Locate the cell with the specified text and output its [X, Y] center coordinate. 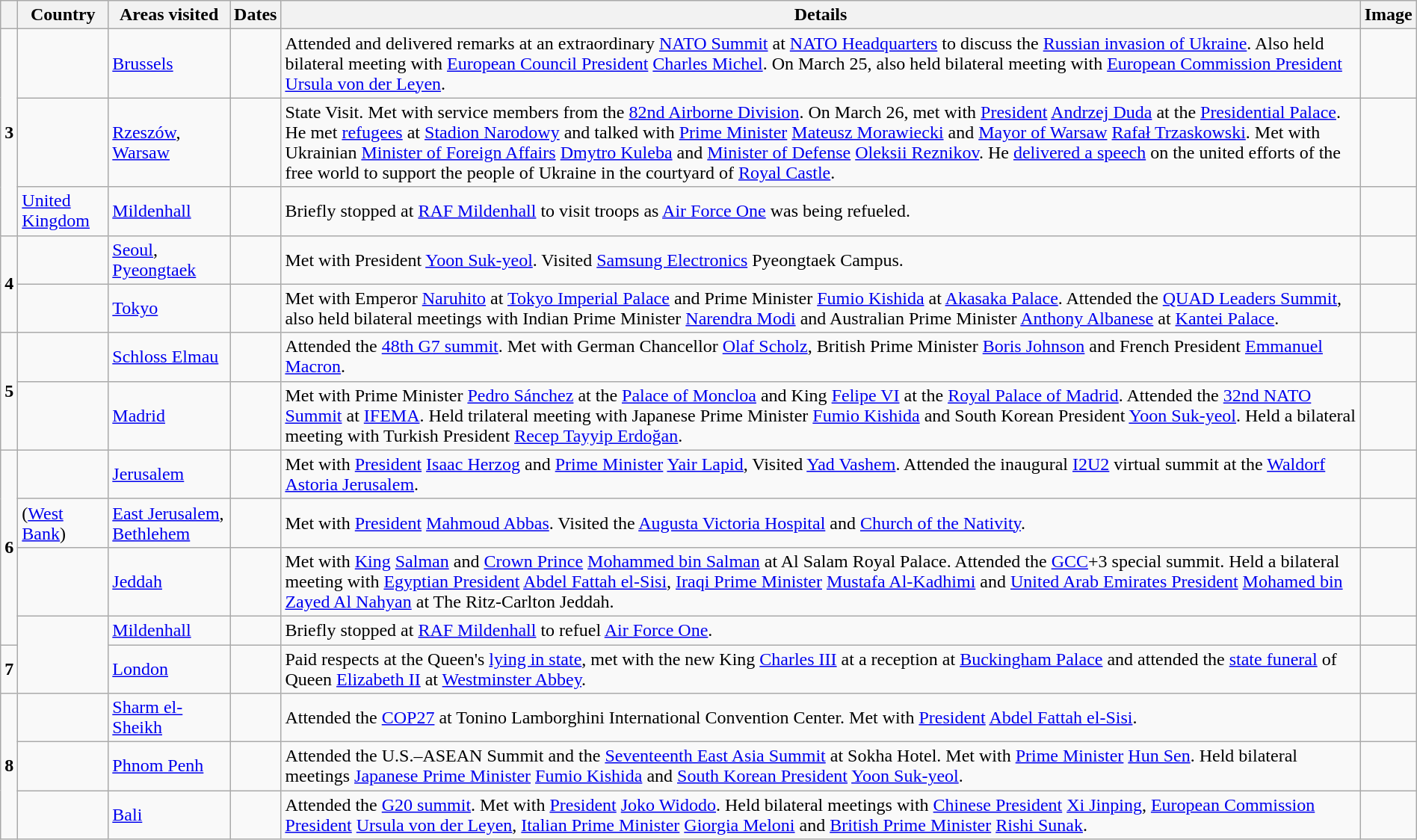
Brussels [169, 64]
(West Bank) [63, 523]
Seoul, Pyeongtaek [169, 260]
7 [9, 668]
Bali [169, 815]
Briefly stopped at RAF Mildenhall to refuel Air Force One. [821, 630]
Schloss Elmau [169, 357]
Dates [256, 15]
United Kingdom [63, 211]
8 [9, 767]
Attended the 48th G7 summit. Met with German Chancellor Olaf Scholz, British Prime Minister Boris Johnson and French President Emmanuel Macron. [821, 357]
East Jerusalem, Bethlehem [169, 523]
Areas visited [169, 15]
Met with President Yoon Suk-yeol. Visited Samsung Electronics Pyeongtaek Campus. [821, 260]
Tokyo [169, 308]
Madrid [169, 416]
Jeddah [169, 581]
London [169, 668]
Met with President Mahmoud Abbas. Visited the Augusta Victoria Hospital and Church of the Nativity. [821, 523]
Sharm el-Sheikh [169, 717]
Details [821, 15]
5 [9, 392]
Briefly stopped at RAF Mildenhall to visit troops as Air Force One was being refueled. [821, 211]
3 [9, 132]
Jerusalem [169, 474]
Attended the COP27 at Tonino Lamborghini International Convention Center. Met with President Abdel Fattah el-Sisi. [821, 717]
Image [1389, 15]
Country [63, 15]
Rzeszów, Warsaw [169, 142]
4 [9, 284]
Phnom Penh [169, 767]
6 [9, 547]
